Output the (X, Y) coordinate of the center of the cell containing the given text.  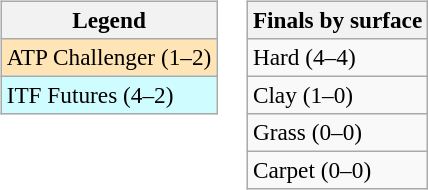
ATP Challenger (1–2) (108, 57)
Carpet (0–0) (337, 171)
Clay (1–0) (337, 95)
Grass (0–0) (337, 133)
Finals by surface (337, 20)
ITF Futures (4–2) (108, 95)
Hard (4–4) (337, 57)
Legend (108, 20)
